Identify which cell holds the provided text, then report its (X, Y) central coordinate. 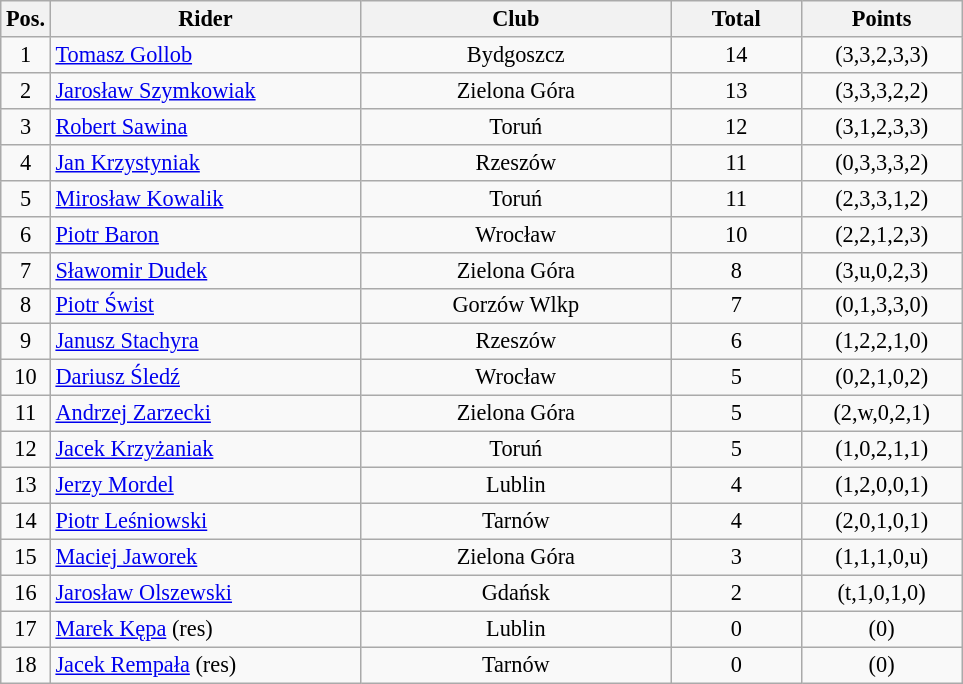
Piotr Leśniowski (205, 521)
Mirosław Kowalik (205, 198)
Total (736, 19)
Club (516, 19)
Jacek Rempała (res) (205, 665)
(3,u,0,2,3) (881, 270)
Marek Kępa (res) (205, 629)
Janusz Stachyra (205, 342)
(1,0,2,1,1) (881, 450)
(t,1,0,1,0) (881, 593)
(0,3,3,3,2) (881, 162)
17 (26, 629)
18 (26, 665)
15 (26, 557)
16 (26, 593)
(2,0,1,0,1) (881, 521)
Jarosław Olszewski (205, 593)
Robert Sawina (205, 126)
Pos. (26, 19)
(1,2,2,1,0) (881, 342)
Points (881, 19)
Maciej Jaworek (205, 557)
(3,3,3,2,2) (881, 90)
Tomasz Gollob (205, 55)
9 (26, 342)
(2,w,0,2,1) (881, 414)
Jacek Krzyżaniak (205, 450)
Gdańsk (516, 593)
Jan Krzystyniak (205, 162)
Jarosław Szymkowiak (205, 90)
(0,2,1,0,2) (881, 378)
Gorzów Wlkp (516, 306)
(2,2,1,2,3) (881, 234)
Rider (205, 19)
(1,1,1,0,u) (881, 557)
(1,2,0,0,1) (881, 485)
Piotr Świst (205, 306)
Jerzy Mordel (205, 485)
Dariusz Śledź (205, 378)
(3,1,2,3,3) (881, 126)
(0,1,3,3,0) (881, 306)
1 (26, 55)
Bydgoszcz (516, 55)
(3,3,2,3,3) (881, 55)
Piotr Baron (205, 234)
Andrzej Zarzecki (205, 414)
(2,3,3,1,2) (881, 198)
Sławomir Dudek (205, 270)
